Detect which cell encompasses the target text, then output its [x, y] center coordinate. 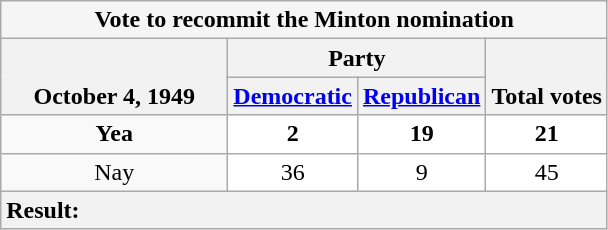
Total votes [547, 77]
Party [357, 58]
Result: [304, 210]
19 [421, 134]
36 [293, 172]
2 [293, 134]
Republican [421, 96]
45 [547, 172]
Yea [114, 134]
9 [421, 172]
21 [547, 134]
October 4, 1949 [114, 77]
Vote to recommit the Minton nomination [304, 20]
Nay [114, 172]
Democratic [293, 96]
